Identify which cell holds the provided text, then report its (X, Y) central coordinate. 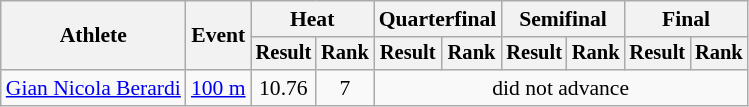
Heat (312, 19)
Event (218, 36)
Gian Nicola Berardi (94, 88)
did not advance (561, 88)
Athlete (94, 36)
Final (686, 19)
7 (345, 88)
Quarterfinal (438, 19)
100 m (218, 88)
10.76 (284, 88)
Semifinal (562, 19)
